Return (X, Y) of the center of cell containing provided text 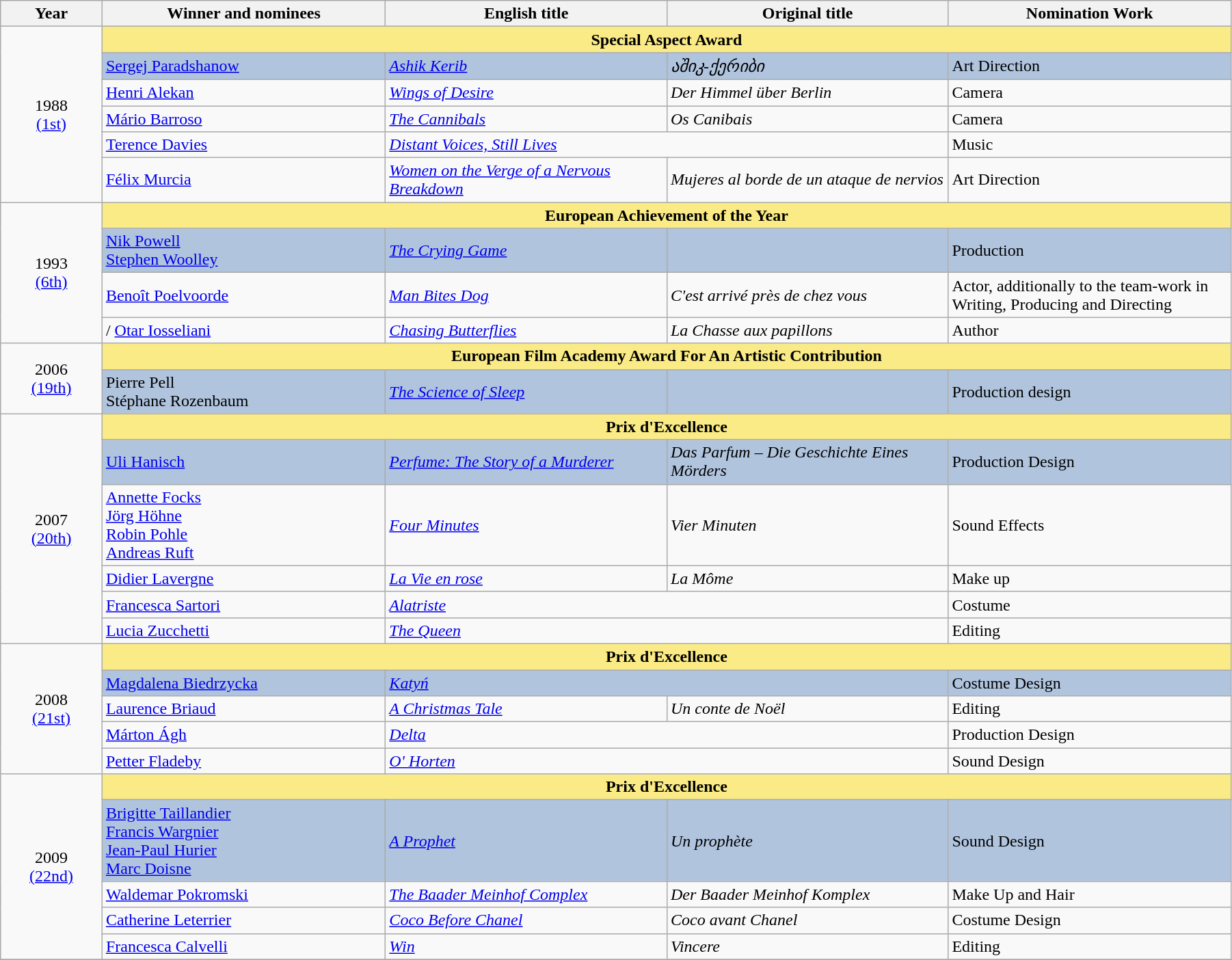
Un conte de Noël (807, 709)
Das Parfum – Die Geschichte Eines Mörders (807, 462)
Perfume: The Story of a Murderer (526, 462)
The Cannibals (526, 118)
The Baader Meinhof Complex (526, 894)
Distant Voices, Still Lives (667, 145)
/ Otar Iosseliani (243, 330)
Delta (667, 735)
Wings of Desire (526, 92)
Production design (1090, 391)
Make Up and Hair (1090, 894)
The Science of Sleep (526, 391)
Chasing Butterflies (526, 330)
Laurence Briaud (243, 709)
Petter Fladeby (243, 761)
Coco Before Chanel (526, 920)
Os Canibais (807, 118)
Henri Alekan (243, 92)
Félix Murcia (243, 181)
Year (52, 14)
აშიკ-ქერიბი (807, 66)
O' Horten (667, 761)
La Môme (807, 578)
Vincere (807, 946)
Sound Effects (1090, 525)
Catherine Leterrier (243, 920)
2006(19th) (52, 379)
Pierre Pell Stéphane Rozenbaum (243, 391)
Magdalena Biedrzycka (243, 683)
Mário Barroso (243, 118)
Coco avant Chanel (807, 920)
1988(1st) (52, 115)
The Crying Game (526, 250)
Four Minutes (526, 525)
Francesca Sartori (243, 604)
2008(21st) (52, 708)
Uli Hanisch (243, 462)
Production (1090, 250)
2007(20th) (52, 529)
Brigitte Taillandier Francis Wargnier Jean-Paul Hurier Marc Doisne (243, 841)
Women on the Verge of a Nervous Breakdown (526, 181)
Mujeres al borde de un ataque de nervios (807, 181)
Music (1090, 145)
European Achievement of the Year (666, 215)
Actor, additionally to the team-work in Writing, Producing and Directing (1090, 295)
Didier Lavergne (243, 578)
Terence Davies (243, 145)
2009(22nd) (52, 867)
A Christmas Tale (526, 709)
Der Himmel über Berlin (807, 92)
Make up (1090, 578)
La Chasse aux papillons (807, 330)
Ashik Kerib (526, 66)
Alatriste (667, 604)
Nomination Work (1090, 14)
European Film Academy Award For An Artistic Contribution (666, 356)
English title (526, 14)
Un prophète (807, 841)
Francesca Calvelli (243, 946)
The Queen (667, 630)
Costume (1090, 604)
1993(6th) (52, 273)
Nik Powell Stephen Woolley (243, 250)
Márton Ágh (243, 735)
Winner and nominees (243, 14)
Der Baader Meinhof Komplex (807, 894)
Waldemar Pokromski (243, 894)
Vier Minuten (807, 525)
Lucia Zucchetti (243, 630)
Author (1090, 330)
Annette Focks Jörg Höhne Robin Pohle Andreas Ruft (243, 525)
Original title (807, 14)
Man Bites Dog (526, 295)
Katyń (667, 683)
Benoît Poelvoorde (243, 295)
A Prophet (526, 841)
Win (526, 946)
La Vie en rose (526, 578)
Sergej Paradshanow (243, 66)
Special Aspect Award (666, 40)
C'est arrivé près de chez vous (807, 295)
